Scan for the cell matching the given text and deliver its (x, y) coordinate at center. 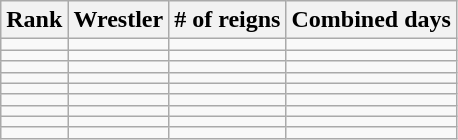
# of reigns (228, 20)
Rank (34, 20)
Wrestler (118, 20)
Combined days (371, 20)
